From the cell containing the given text, extract its center point as (x, y) coordinate. 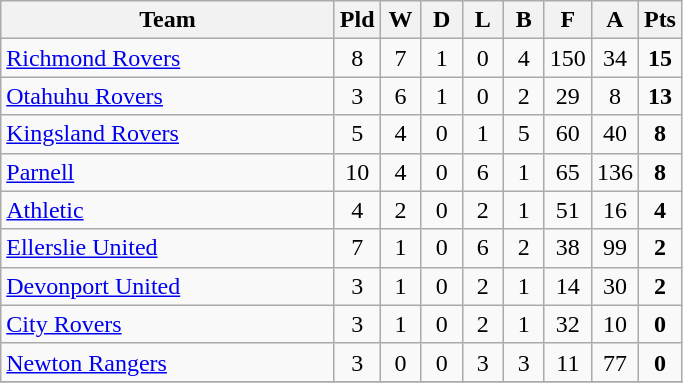
60 (568, 134)
150 (568, 58)
40 (614, 134)
Pts (660, 20)
16 (614, 210)
99 (614, 248)
Athletic (168, 210)
51 (568, 210)
34 (614, 58)
Richmond Rovers (168, 58)
B (524, 20)
29 (568, 96)
Pld (357, 20)
77 (614, 362)
Team (168, 20)
65 (568, 172)
D (442, 20)
Otahuhu Rovers (168, 96)
A (614, 20)
32 (568, 324)
38 (568, 248)
Ellerslie United (168, 248)
W (400, 20)
City Rovers (168, 324)
136 (614, 172)
Devonport United (168, 286)
L (482, 20)
15 (660, 58)
Parnell (168, 172)
Kingsland Rovers (168, 134)
Newton Rangers (168, 362)
13 (660, 96)
F (568, 20)
11 (568, 362)
30 (614, 286)
14 (568, 286)
